Detect which cell encompasses the target text, then output its (x, y) center coordinate. 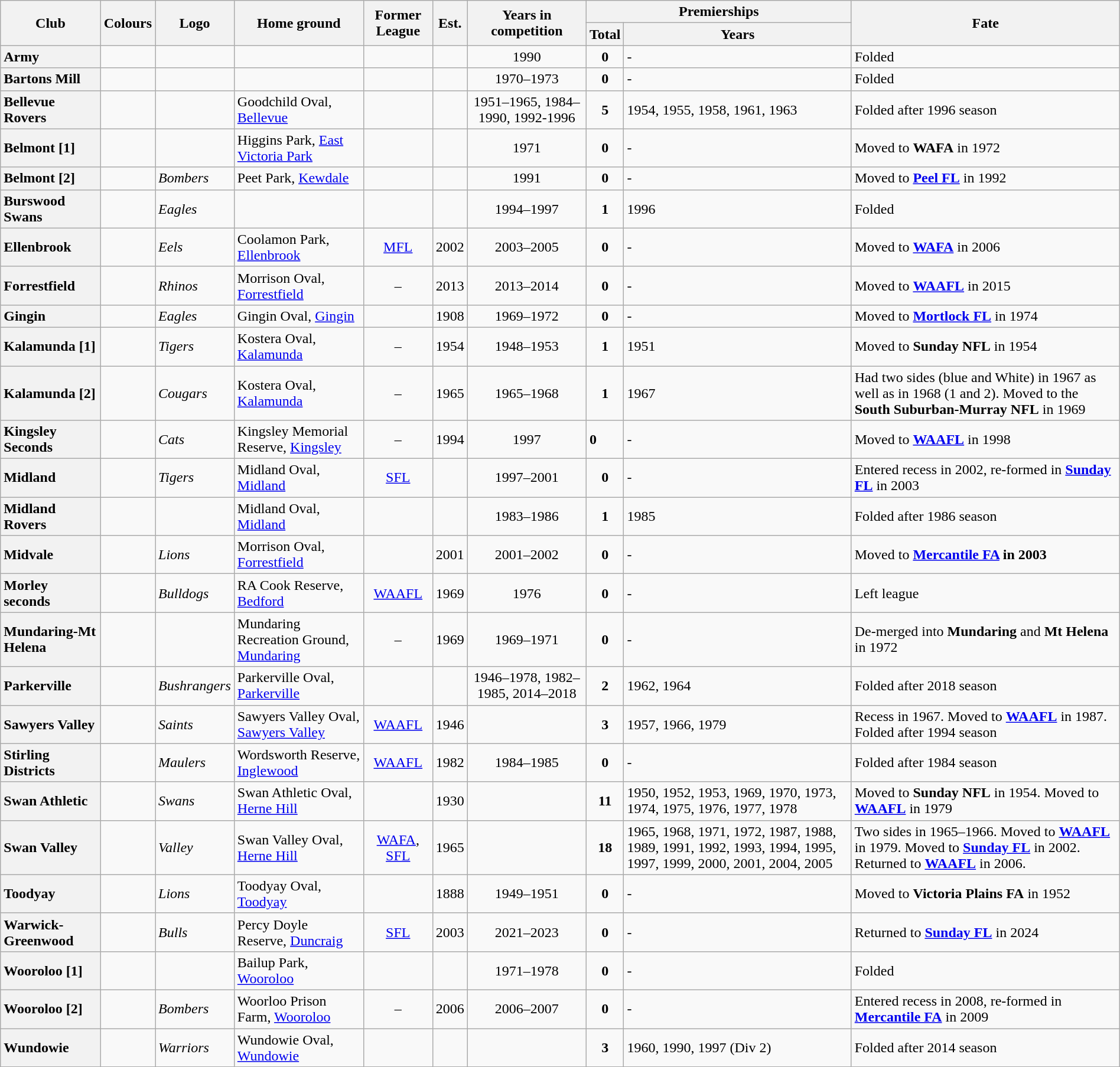
Gingin (51, 316)
Kalamunda [2] (51, 393)
Two sides in 1965–1966. Moved to WAAFL in 1979. Moved to Sunday FL in 2002. Returned to WAAFL in 2006. (985, 847)
Moved to Sunday NFL in 1954 (985, 346)
Valley (195, 847)
Midvale (51, 555)
2006 (450, 1009)
1996 (737, 209)
1984–1985 (527, 763)
11 (605, 801)
Moved to Mercantile FA in 2003 (985, 555)
Wundowie (51, 1048)
Swan Valley (51, 847)
1991 (527, 178)
De-merged into Mundaring and Mt Helena in 1972 (985, 639)
Fate (985, 23)
Swan Athletic (51, 801)
Logo (195, 23)
1971–1978 (527, 971)
Entered recess in 2002, re-formed in Sunday FL in 2003 (985, 478)
1948–1953 (527, 346)
1957, 1966, 1979 (737, 724)
Higgins Park, East Victoria Park (299, 148)
Parkerville Oval, Parkerville (299, 686)
1954 (450, 346)
1997–2001 (527, 478)
Toodyay (51, 894)
Warriors (195, 1048)
Midland Rovers (51, 516)
2013–2014 (527, 286)
Goodchild Oval, Bellevue (299, 110)
1997 (527, 439)
Belmont [1] (51, 148)
1967 (737, 393)
Warwick-Greenwood (51, 932)
Folded after 1986 season (985, 516)
1971 (527, 148)
Maulers (195, 763)
Sawyers Valley Oval, Sawyers Valley (299, 724)
Forrestfield (51, 286)
2006–2007 (527, 1009)
2002 (450, 247)
Bushrangers (195, 686)
1965, 1968, 1971, 1972, 1987, 1988, 1989, 1991, 1992, 1993, 1994, 1995, 1997, 1999, 2000, 2001, 2004, 2005 (737, 847)
2003 (450, 932)
1983–1986 (527, 516)
Wooroloo [1] (51, 971)
1946–1978, 1982–1985, 2014–2018 (527, 686)
Moved to WAAFL in 2015 (985, 286)
1950, 1952, 1953, 1969, 1970, 1973, 1974, 1975, 1976, 1977, 1978 (737, 801)
Folded after 1996 season (985, 110)
Total (605, 34)
Gingin Oval, Gingin (299, 316)
Returned to Sunday FL in 2024 (985, 932)
Folded after 1984 season (985, 763)
1994 (450, 439)
Former League (398, 23)
Burswood Swans (51, 209)
Recess in 1967. Moved to WAAFL in 1987. Folded after 1994 season (985, 724)
Kingsley Seconds (51, 439)
Moved to WAAFL in 1998 (985, 439)
1982 (450, 763)
Years in competition (527, 23)
Belmont [2] (51, 178)
2013 (450, 286)
1994–1997 (527, 209)
18 (605, 847)
Club (51, 23)
1985 (737, 516)
Home ground (299, 23)
Stirling Districts (51, 763)
Folded after 2018 season (985, 686)
Est. (450, 23)
1954, 1955, 1958, 1961, 1963 (737, 110)
Moved to Sunday NFL in 1954. Moved to WAAFL in 1979 (985, 801)
1946 (450, 724)
Bailup Park, Wooroloo (299, 971)
Morley seconds (51, 593)
Woorloo Prison Farm, Wooroloo (299, 1009)
Saints (195, 724)
Rhinos (195, 286)
2001 (450, 555)
Colours (128, 23)
1976 (527, 593)
1969–1972 (527, 316)
1949–1951 (527, 894)
5 (605, 110)
Kingsley Memorial Reserve, Kingsley (299, 439)
Midland (51, 478)
Cats (195, 439)
Folded after 2014 season (985, 1048)
Swans (195, 801)
2003–2005 (527, 247)
Swan Athletic Oval, Herne Hill (299, 801)
Moved to WAFA in 2006 (985, 247)
Mundaring-Mt Helena (51, 639)
Parkerville (51, 686)
Kalamunda [1] (51, 346)
Moved to Victoria Plains FA in 1952 (985, 894)
Entered recess in 2008, re-formed in Mercantile FA in 2009 (985, 1009)
2 (605, 686)
Ellenbrook (51, 247)
Bulldogs (195, 593)
2021–2023 (527, 932)
Eels (195, 247)
Peet Park, Kewdale (299, 178)
1960, 1990, 1997 (Div 2) (737, 1048)
Moved to Mortlock FL in 1974 (985, 316)
WAFA, SFL (398, 847)
Wordsworth Reserve, Inglewood (299, 763)
Moved to WAFA in 1972 (985, 148)
Wooroloo [2] (51, 1009)
Wundowie Oval, Wundowie (299, 1048)
Sawyers Valley (51, 724)
Bellevue Rovers (51, 110)
1990 (527, 57)
Cougars (195, 393)
Bartons Mill (51, 79)
Left league (985, 593)
Moved to Peel FL in 1992 (985, 178)
RA Cook Reserve, Bedford (299, 593)
1962, 1964 (737, 686)
1951 (737, 346)
Years (737, 34)
Army (51, 57)
Percy Doyle Reserve, Duncraig (299, 932)
Had two sides (blue and White) in 1967 as well as in 1968 (1 and 2). Moved to the South Suburban-Murray NFL in 1969 (985, 393)
1908 (450, 316)
Coolamon Park, Ellenbrook (299, 247)
MFL (398, 247)
Swan Valley Oval, Herne Hill (299, 847)
1888 (450, 894)
Bulls (195, 932)
2001–2002 (527, 555)
Toodyay Oval, Toodyay (299, 894)
Mundaring Recreation Ground, Mundaring (299, 639)
Premierships (718, 12)
1970–1973 (527, 79)
1965–1968 (527, 393)
1969–1971 (527, 639)
1930 (450, 801)
1951–1965, 1984–1990, 1992-1996 (527, 110)
